Determine the [x, y] coordinate at the center of the cell enclosing the given text.  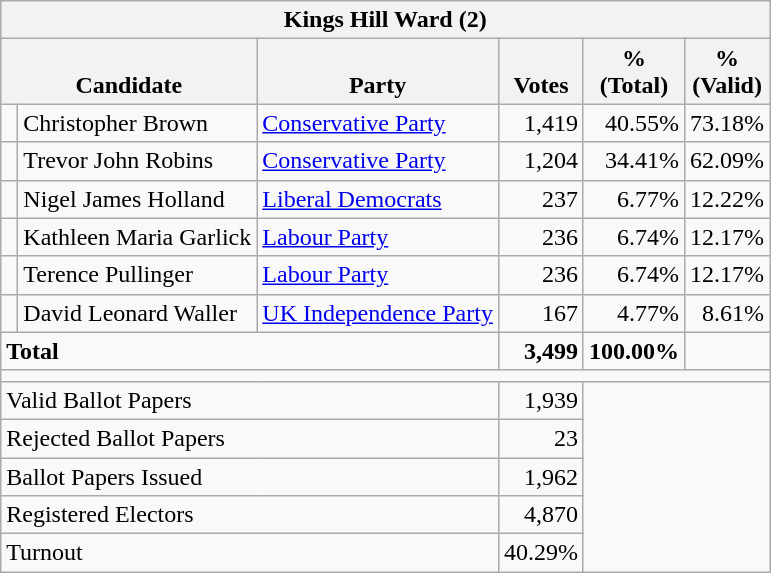
4.77% [634, 313]
Votes [540, 72]
Christopher Brown [138, 123]
40.55% [634, 123]
100.00% [634, 351]
Rejected Ballot Papers [250, 438]
237 [540, 199]
12.22% [728, 199]
Candidate [129, 72]
3,499 [540, 351]
Turnout [250, 553]
Nigel James Holland [138, 199]
4,870 [540, 515]
Trevor John Robins [138, 161]
Kathleen Maria Garlick [138, 237]
Terence Pullinger [138, 275]
1,204 [540, 161]
David Leonard Waller [138, 313]
73.18% [728, 123]
UK Independence Party [378, 313]
1,419 [540, 123]
34.41% [634, 161]
Ballot Papers Issued [250, 477]
%(Valid) [728, 72]
6.77% [634, 199]
62.09% [728, 161]
1,962 [540, 477]
23 [540, 438]
Kings Hill Ward (2) [386, 20]
Liberal Democrats [378, 199]
Valid Ballot Papers [250, 400]
Total [250, 351]
Party [378, 72]
8.61% [728, 313]
40.29% [540, 553]
167 [540, 313]
Registered Electors [250, 515]
1,939 [540, 400]
%(Total) [634, 72]
